Determine the (X, Y) coordinate at the center of the cell enclosing the given text.  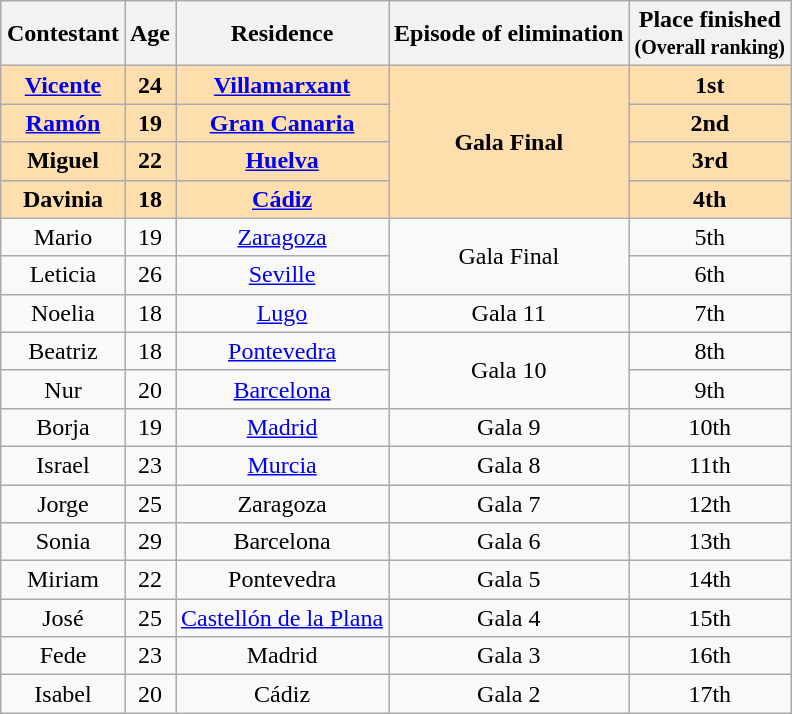
12th (710, 503)
Isabel (62, 694)
15th (710, 618)
4th (710, 199)
14th (710, 580)
6th (710, 275)
Borja (62, 427)
17th (710, 694)
Gala 6 (509, 542)
Place finished(Overall ranking) (710, 34)
Gala 5 (509, 580)
8th (710, 351)
Miriam (62, 580)
29 (150, 542)
Gala 8 (509, 465)
Beatriz (62, 351)
Gala 9 (509, 427)
24 (150, 85)
13th (710, 542)
Ramón (62, 123)
Gala 7 (509, 503)
Gala 11 (509, 313)
Contestant (62, 34)
10th (710, 427)
Gala 4 (509, 618)
Leticia (62, 275)
Miguel (62, 161)
Gran Canaria (282, 123)
Residence (282, 34)
Seville (282, 275)
Murcia (282, 465)
Noelia (62, 313)
Davinia (62, 199)
2nd (710, 123)
26 (150, 275)
1st (710, 85)
José (62, 618)
Fede (62, 656)
Gala 10 (509, 370)
Sonia (62, 542)
Israel (62, 465)
11th (710, 465)
Huelva (282, 161)
Episode of elimination (509, 34)
Gala 2 (509, 694)
3rd (710, 161)
Lugo (282, 313)
Vicente (62, 85)
Nur (62, 389)
Mario (62, 237)
5th (710, 237)
16th (710, 656)
7th (710, 313)
Age (150, 34)
Gala 3 (509, 656)
Castellón de la Plana (282, 618)
Villamarxant (282, 85)
Jorge (62, 503)
9th (710, 389)
